Capture the cell that displays the provided text and extract its (X, Y) central coordinate. 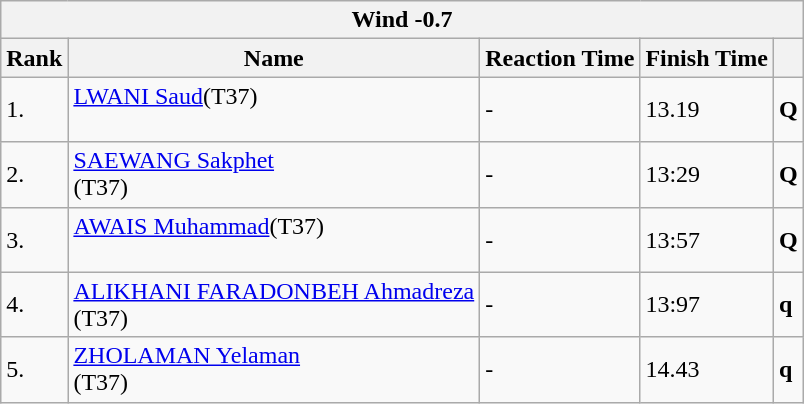
13:57 (707, 240)
LWANI Saud(T37) (274, 110)
Finish Time (707, 58)
SAEWANG Sakphet(T37) (274, 174)
ALIKHANI FARADONBEH Ahmadreza(T37) (274, 304)
ZHOLAMAN Yelaman(T37) (274, 370)
2. (34, 174)
Rank (34, 58)
1. (34, 110)
13:97 (707, 304)
14.43 (707, 370)
AWAIS Muhammad(T37) (274, 240)
13.19 (707, 110)
13:29 (707, 174)
5. (34, 370)
3. (34, 240)
Wind -0.7 (402, 20)
Reaction Time (560, 58)
Name (274, 58)
4. (34, 304)
